Scan for the cell matching the given text and deliver its [x, y] coordinate at center. 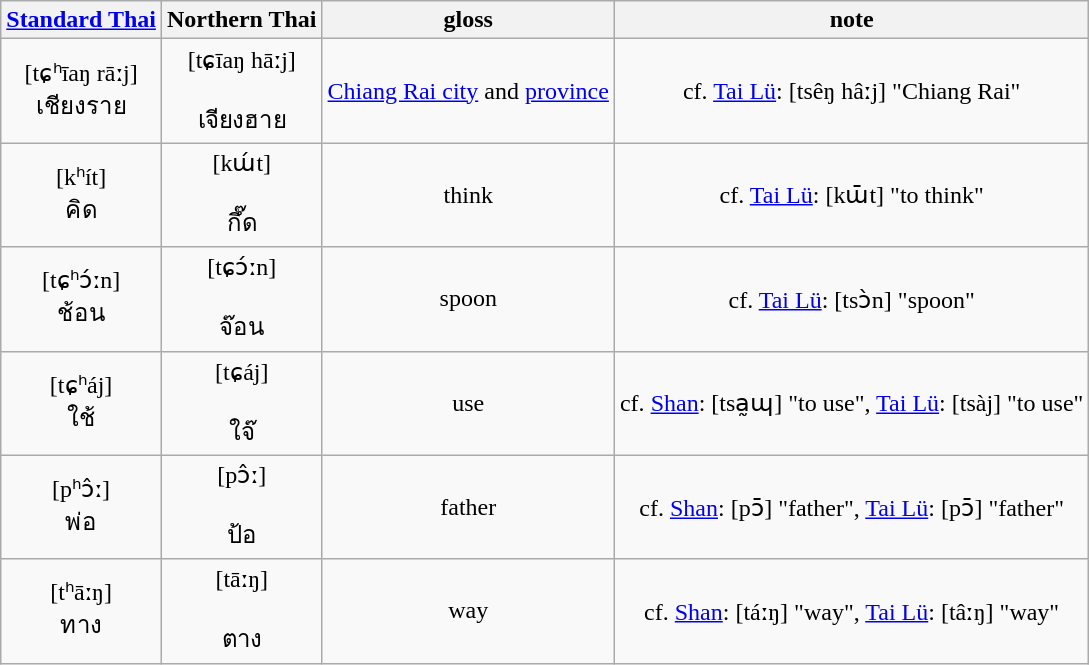
way [468, 611]
gloss [468, 20]
Northern Thai [242, 20]
[tɕʰīaŋ rāːj]เชียงราย [82, 91]
[tʰāːŋ]ทาง [82, 611]
[pʰɔ̂ː]พ่อ [82, 507]
use [468, 403]
cf. Shan: [táːŋ] "way", Tai Lü: [tâːŋ] "way" [851, 611]
cf. Tai Lü: [tsɔ̀n] "spoon" [851, 299]
think [468, 195]
[pɔ̂ː]ป้อ [242, 507]
[kɯ́t]กึ๊ด [242, 195]
[tɕáj]ใจ๊ [242, 403]
Chiang Rai city and province [468, 91]
cf. Tai Lü: [kɯ̄t] "to think" [851, 195]
[tɕɔ́ːn]จ๊อน [242, 299]
father [468, 507]
spoon [468, 299]
[kʰít]คิด [82, 195]
[tɕʰáj]ใช้ [82, 403]
cf. Shan: [tsa̰ɰ] "to use", Tai Lü: [tsàj] "to use" [851, 403]
cf. Shan: [pɔ̄] "father", Tai Lü: [pɔ̄] "father" [851, 507]
cf. Tai Lü: [tsêŋ hâːj] "Chiang Rai" [851, 91]
[tɕʰɔ́ːn]ช้อน [82, 299]
[tɕīaŋ hāːj]เจียงฮาย [242, 91]
note [851, 20]
[tāːŋ]ตาง [242, 611]
Standard Thai [82, 20]
